Search for the cell housing the specified text and yield its (x, y) center coordinate. 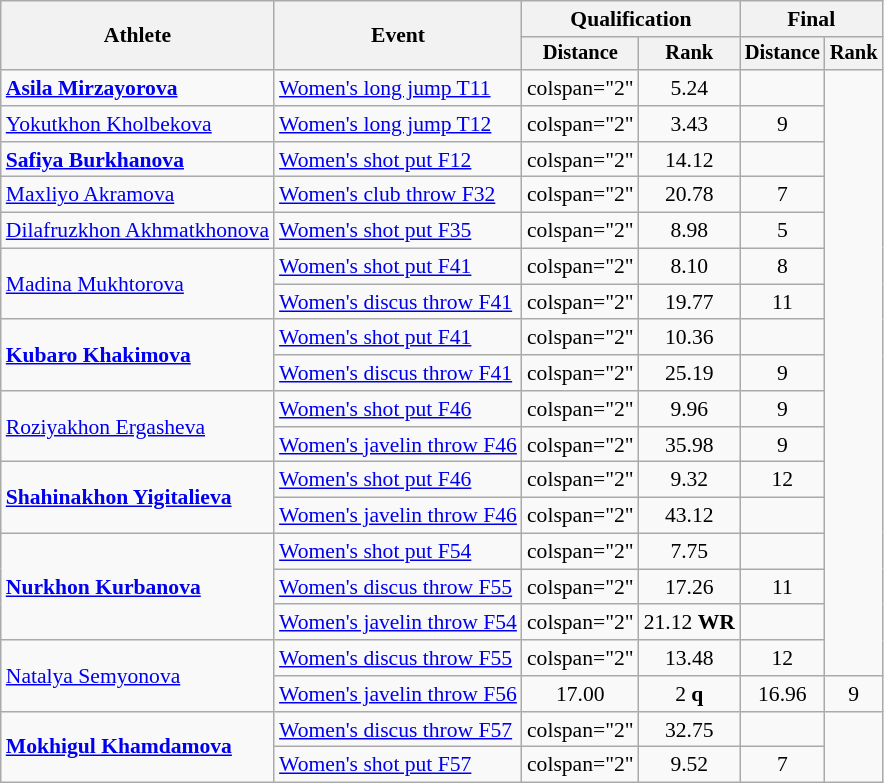
8 (782, 267)
21.12 WR (690, 623)
Maxliyo Akramova (138, 195)
Women's shot put F12 (398, 160)
9.96 (690, 409)
2 q (690, 694)
8.10 (690, 267)
Roziyakhon Ergasheva (138, 426)
9.52 (690, 765)
Mokhigul Khamdamova (138, 748)
Qualification (631, 19)
14.12 (690, 160)
25.19 (690, 373)
Women's long jump T11 (398, 88)
35.98 (690, 445)
Yokutkhon Kholbekova (138, 124)
9.32 (690, 480)
Women's javelin throw F56 (398, 694)
Women's discus throw F57 (398, 730)
Women's javelin throw F54 (398, 623)
20.78 (690, 195)
10.36 (690, 338)
Shahinakhon Yigitalieva (138, 498)
Asila Mirzayorova (138, 88)
32.75 (690, 730)
3.43 (690, 124)
5.24 (690, 88)
Madina Mukhtorova (138, 284)
43.12 (690, 516)
Women's shot put F54 (398, 552)
Safiya Burkhanova (138, 160)
Women's long jump T12 (398, 124)
16.96 (782, 694)
Event (398, 36)
8.98 (690, 231)
Women's shot put F57 (398, 765)
Kubaro Khakimova (138, 356)
Women's club throw F32 (398, 195)
19.77 (690, 302)
Nurkhon Kurbanova (138, 588)
Athlete (138, 36)
Women's shot put F35 (398, 231)
17.00 (580, 694)
17.26 (690, 587)
Natalya Semyonova (138, 676)
7.75 (690, 552)
Dilafruzkhon Akhmatkhonova (138, 231)
Final (811, 19)
13.48 (690, 658)
5 (782, 231)
